Output the [x, y] coordinate of the center of the cell containing the given text.  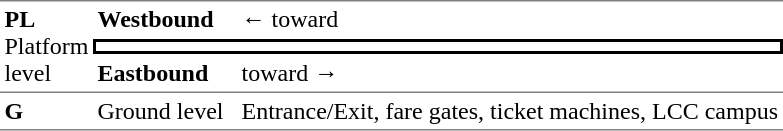
PL Platform level [46, 46]
← toward [510, 20]
Entrance/Exit, fare gates, ticket machines, LCC campus [510, 112]
Ground level [165, 112]
Eastbound [165, 72]
toward → [510, 72]
Westbound [165, 20]
G [46, 112]
